From the cell containing the given text, extract its center point as [X, Y] coordinate. 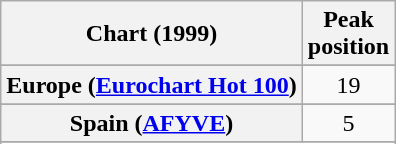
Spain (AFYVE) [152, 123]
Chart (1999) [152, 34]
Europe (Eurochart Hot 100) [152, 85]
5 [348, 123]
19 [348, 85]
Peakposition [348, 34]
